Provide the (x, y) coordinate of the cell's center where the given text is located.  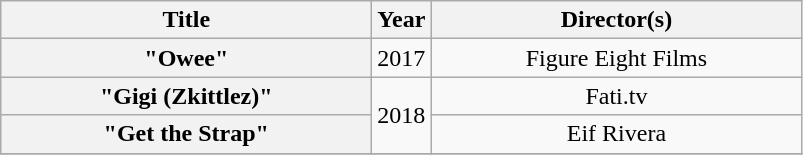
Title (186, 20)
Fati.tv (616, 96)
"Get the Strap" (186, 134)
Year (402, 20)
2018 (402, 115)
"Gigi (Zkittlez)" (186, 96)
Figure Eight Films (616, 58)
Eif Rivera (616, 134)
Director(s) (616, 20)
"Owee" (186, 58)
2017 (402, 58)
